Locate the cell with the specified text and output its [X, Y] center coordinate. 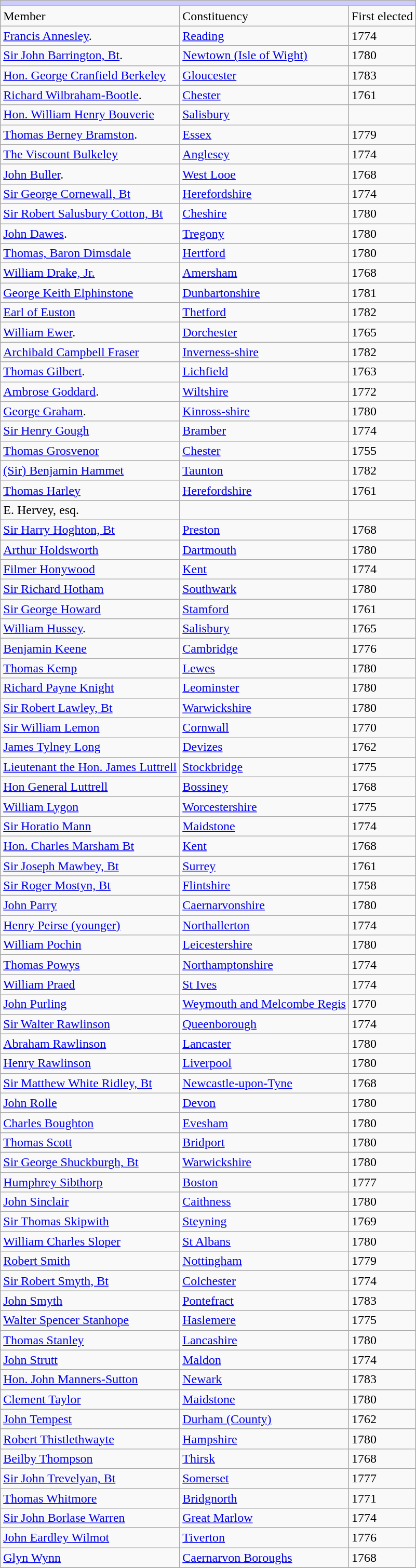
Thomas Berney Bramston. [90, 134]
Worcestershire [264, 806]
Caernarvonshire [264, 905]
Richard Payne Knight [90, 688]
Evesham [264, 1123]
Boston [264, 1182]
Hon. Charles Marsham Bt [90, 846]
Earl of Euston [90, 313]
Durham (County) [264, 1419]
William Charles Sloper [90, 1241]
William Pochin [90, 945]
Thomas Gilbert. [90, 372]
Sir Joseph Mawbey, Bt [90, 866]
The Viscount Bulkeley [90, 154]
Leicestershire [264, 945]
Sir George Howard [90, 609]
Hon. George Cranfield Berkeley [90, 75]
Filmer Honywood [90, 570]
Sir Richard Hotham [90, 589]
Sir Robert Lawley, Bt [90, 708]
Newtown (Isle of Wight) [264, 56]
Anglesey [264, 154]
Lancaster [264, 1044]
William Hussey. [90, 629]
Devizes [264, 747]
Sir Horatio Mann [90, 826]
Sir John Barrington, Bt. [90, 56]
Thomas, Baron Dimsdale [90, 253]
John Dawes. [90, 233]
Hampshire [264, 1439]
Southwark [264, 589]
Hon. William Henry Bouverie [90, 115]
Dartmouth [264, 550]
William Ewer. [90, 332]
Thomas Kemp [90, 668]
Glyn Wynn [90, 1558]
Sir George Cornewall, Bt [90, 194]
Great Marlow [264, 1518]
Kinross-shire [264, 411]
Stockbridge [264, 767]
Thirsk [264, 1458]
John Eardley Wilmot [90, 1538]
Walter Spencer Stanhope [90, 1320]
Wiltshire [264, 391]
Caernarvon Boroughs [264, 1558]
1769 [382, 1222]
Thomas Harley [90, 490]
Lewes [264, 668]
George Keith Elphinstone [90, 293]
John Rolle [90, 1103]
Cheshire [264, 213]
William Praed [90, 984]
Tregony [264, 233]
Thomas Stanley [90, 1340]
John Purling [90, 1004]
Charles Boughton [90, 1123]
Somerset [264, 1478]
E. Hervey, esq. [90, 510]
1771 [382, 1498]
Francis Annesley. [90, 36]
Queenborough [264, 1024]
West Looe [264, 174]
George Graham. [90, 411]
Maldon [264, 1360]
Inverness-shire [264, 352]
Thomas Whitmore [90, 1498]
Cambridge [264, 648]
Dunbartonshire [264, 293]
James Tylney Long [90, 747]
Steyning [264, 1222]
(Sir) Benjamin Hammet [90, 470]
1772 [382, 391]
Robert Smith [90, 1261]
Sir John Trevelyan, Bt [90, 1478]
Gloucester [264, 75]
Essex [264, 134]
Member [90, 16]
Ambrose Goddard. [90, 391]
Sir Harry Hoghton, Bt [90, 530]
Caithness [264, 1202]
Beilby Thompson [90, 1458]
Clement Taylor [90, 1399]
Northamptonshire [264, 965]
Bridgnorth [264, 1498]
1763 [382, 372]
John Strutt [90, 1360]
Thomas Powys [90, 965]
Abraham Rawlinson [90, 1044]
Tiverton [264, 1538]
Bossiney [264, 787]
1781 [382, 293]
Sir Walter Rawlinson [90, 1024]
William Lygon [90, 806]
Lichfield [264, 372]
Henry Peirse (younger) [90, 925]
Stamford [264, 609]
Thomas Grosvenor [90, 451]
1758 [382, 886]
Colchester [264, 1281]
Archibald Campbell Fraser [90, 352]
Lieutenant the Hon. James Luttrell [90, 767]
Nottingham [264, 1261]
Constituency [264, 16]
Sir Thomas Skipwith [90, 1222]
William Drake, Jr. [90, 273]
Arthur Holdsworth [90, 550]
Weymouth and Melcombe Regis [264, 1004]
John Parry [90, 905]
John Sinclair [90, 1202]
Humphrey Sibthorp [90, 1182]
Hertford [264, 253]
Sir Robert Salusbury Cotton, Bt [90, 213]
Richard Wilbraham-Bootle. [90, 95]
Robert Thistlethwayte [90, 1439]
Sir John Borlase Warren [90, 1518]
Benjamin Keene [90, 648]
Newcastle-upon-Tyne [264, 1083]
Dorchester [264, 332]
St Ives [264, 984]
Thomas Scott [90, 1142]
Preston [264, 530]
Thetford [264, 313]
Taunton [264, 470]
Sir Robert Smyth, Bt [90, 1281]
Leominster [264, 688]
Hon. John Manners-Sutton [90, 1380]
Sir Henry Gough [90, 431]
Haslemere [264, 1320]
Liverpool [264, 1063]
Devon [264, 1103]
Hon General Luttrell [90, 787]
Pontefract [264, 1301]
Sir Matthew White Ridley, Bt [90, 1083]
Lancashire [264, 1340]
Bramber [264, 431]
St Albans [264, 1241]
Bridport [264, 1142]
John Tempest [90, 1419]
Reading [264, 36]
Flintshire [264, 886]
Surrey [264, 866]
Northallerton [264, 925]
1755 [382, 451]
John Buller. [90, 174]
Cornwall [264, 727]
Sir William Lemon [90, 727]
Henry Rawlinson [90, 1063]
Newark [264, 1380]
Sir George Shuckburgh, Bt [90, 1162]
First elected [382, 16]
Sir Roger Mostyn, Bt [90, 886]
Amersham [264, 273]
John Smyth [90, 1301]
